Capture the cell that displays the provided text and extract its [X, Y] central coordinate. 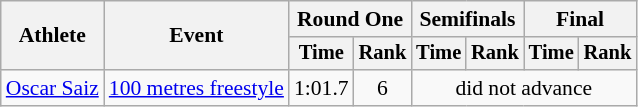
did not advance [524, 88]
100 metres freestyle [196, 88]
1:01.7 [322, 88]
Oscar Saiz [52, 88]
Semifinals [467, 19]
Round One [350, 19]
6 [383, 88]
Athlete [52, 36]
Event [196, 36]
Final [580, 19]
